Search for the cell housing the specified text and yield its [X, Y] center coordinate. 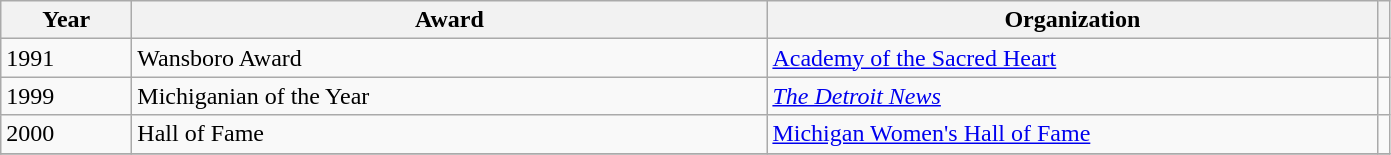
Michigan Women's Hall of Fame [1072, 134]
Michiganian of the Year [450, 96]
Academy of the Sacred Heart [1072, 58]
The Detroit News [1072, 96]
Hall of Fame [450, 134]
1991 [66, 58]
Year [66, 20]
Award [450, 20]
2000 [66, 134]
Organization [1072, 20]
Wansboro Award [450, 58]
1999 [66, 96]
